Pinpoint the cell where the given text exists, returning its [x, y] midpoint coordinate. 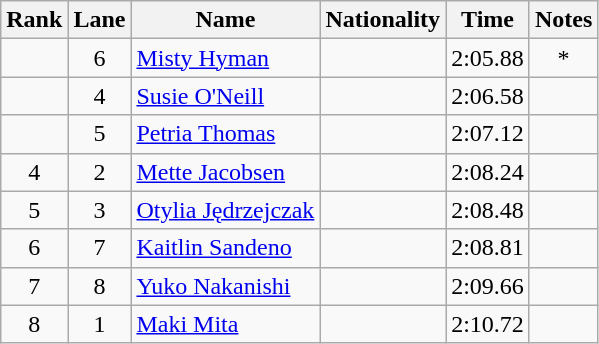
Notes [563, 20]
Name [226, 20]
Misty Hyman [226, 58]
Susie O'Neill [226, 96]
2:09.66 [488, 286]
2:06.58 [488, 96]
Lane [100, 20]
Yuko Nakanishi [226, 286]
Mette Jacobsen [226, 172]
Rank [34, 20]
Time [488, 20]
Nationality [383, 20]
Maki Mita [226, 324]
* [563, 58]
2:08.81 [488, 248]
Petria Thomas [226, 134]
1 [100, 324]
3 [100, 210]
2:08.48 [488, 210]
2:08.24 [488, 172]
Otylia Jędrzejczak [226, 210]
2:10.72 [488, 324]
2:05.88 [488, 58]
2 [100, 172]
Kaitlin Sandeno [226, 248]
2:07.12 [488, 134]
